Return the [X, Y] coordinate for the center point of the cell that contains the specified text.  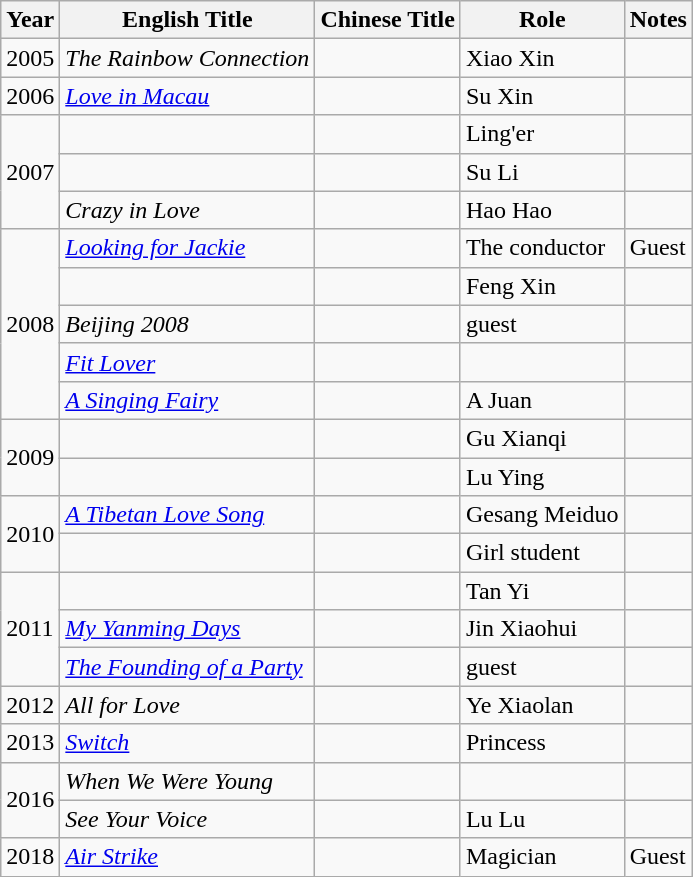
The Founding of a Party [188, 667]
Su Xin [542, 96]
Princess [542, 743]
2012 [30, 705]
Gu Xianqi [542, 438]
Su Li [542, 172]
Love in Macau [188, 96]
The conductor [542, 248]
Role [542, 20]
Crazy in Love [188, 210]
Ye Xiaolan [542, 705]
2007 [30, 172]
Chinese Title [388, 20]
Fit Lover [188, 362]
Feng Xin [542, 286]
Year [30, 20]
Jin Xiaohui [542, 629]
Lu Ying [542, 477]
Lu Lu [542, 819]
All for Love [188, 705]
My Yanming Days [188, 629]
2018 [30, 857]
A Tibetan Love Song [188, 515]
Tan Yi [542, 591]
A Singing Fairy [188, 400]
2016 [30, 800]
The Rainbow Connection [188, 58]
Gesang Meiduo [542, 515]
Xiao Xin [542, 58]
See Your Voice [188, 819]
Notes [658, 20]
2005 [30, 58]
Switch [188, 743]
English Title [188, 20]
Looking for Jackie [188, 248]
2006 [30, 96]
2011 [30, 629]
Girl student [542, 553]
A Juan [542, 400]
When We Were Young [188, 781]
Air Strike [188, 857]
Magician [542, 857]
2010 [30, 534]
Ling'er [542, 134]
Beijing 2008 [188, 324]
2008 [30, 324]
2009 [30, 457]
Hao Hao [542, 210]
2013 [30, 743]
